Return the [x, y] coordinate for the center point of the cell that contains the specified text.  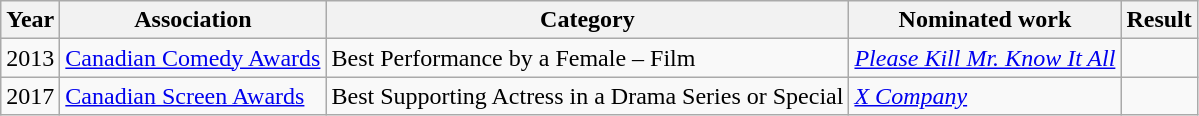
Canadian Comedy Awards [193, 58]
2017 [30, 96]
Best Performance by a Female – Film [588, 58]
X Company [985, 96]
Canadian Screen Awards [193, 96]
Year [30, 20]
Best Supporting Actress in a Drama Series or Special [588, 96]
Association [193, 20]
Result [1159, 20]
Please Kill Mr. Know It All [985, 58]
Nominated work [985, 20]
Category [588, 20]
2013 [30, 58]
